Locate the cell with the specified text and output its (x, y) center coordinate. 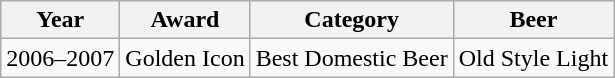
Category (352, 20)
Best Domestic Beer (352, 58)
Beer (533, 20)
Old Style Light (533, 58)
Golden Icon (185, 58)
2006–2007 (60, 58)
Year (60, 20)
Award (185, 20)
